Pinpoint the cell where the given text exists, returning its (x, y) midpoint coordinate. 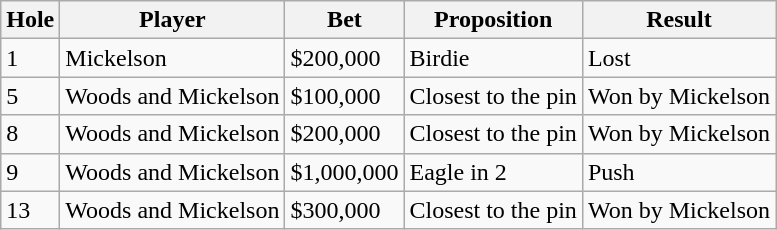
8 (30, 134)
5 (30, 96)
9 (30, 172)
Lost (678, 58)
13 (30, 210)
Proposition (493, 20)
$1,000,000 (344, 172)
Bet (344, 20)
1 (30, 58)
Birdie (493, 58)
Eagle in 2 (493, 172)
$300,000 (344, 210)
Player (172, 20)
Result (678, 20)
$100,000 (344, 96)
Push (678, 172)
Mickelson (172, 58)
Hole (30, 20)
